Detect which cell encompasses the target text, then output its (X, Y) center coordinate. 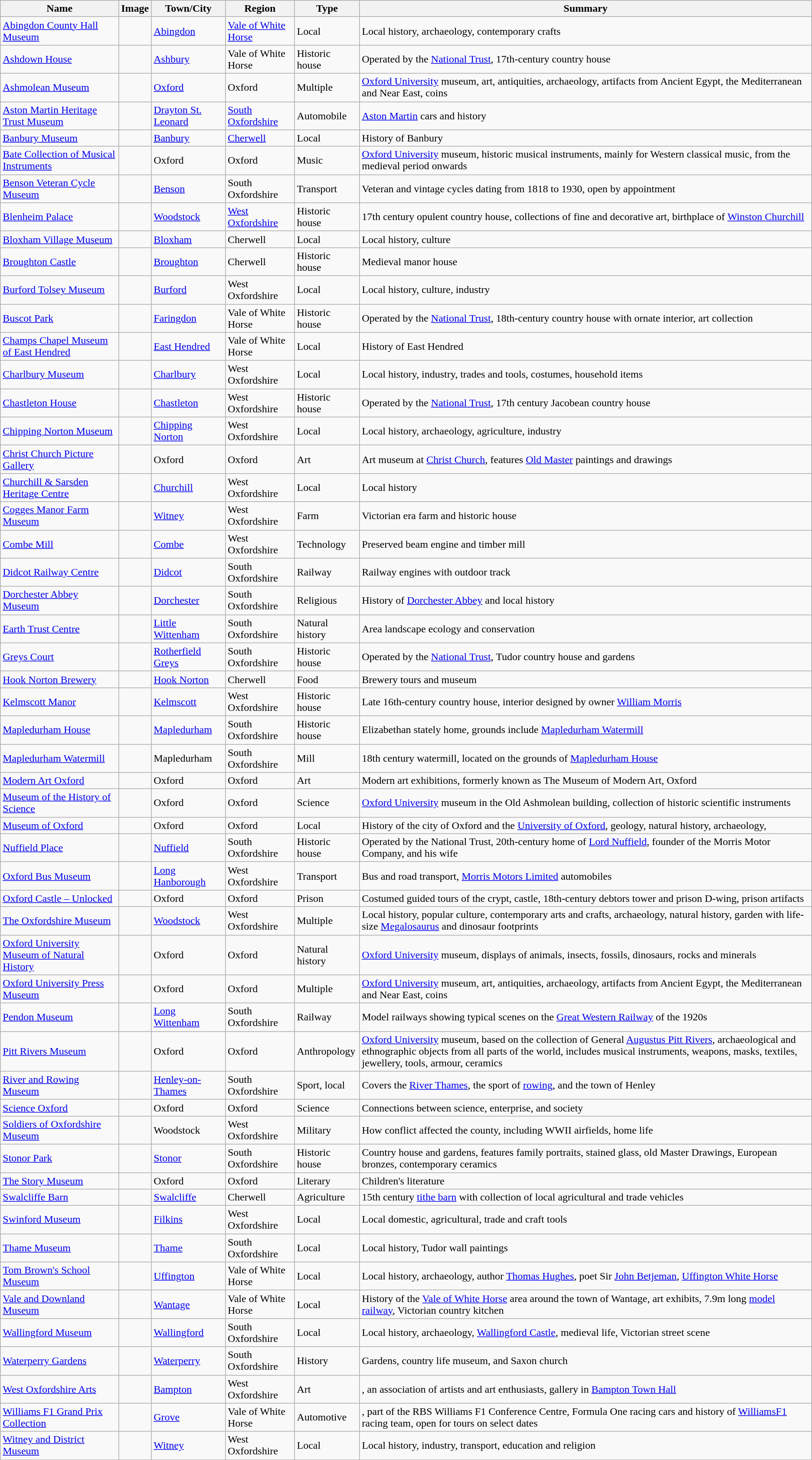
Uffington (188, 1276)
Waterperry (188, 1361)
Mill (327, 758)
Swalcliffe Barn (60, 1197)
Thame Museum (60, 1248)
Buscot Park (60, 318)
15th century tithe barn with collection of local agricultural and trade vehicles (586, 1197)
18th century watermill, located on the grounds of Mapledurham House (586, 758)
Chastleton (188, 403)
Wantage (188, 1305)
Summary (586, 9)
Museum of the History of Science (60, 803)
Burford Tolsey Museum (60, 290)
Preserved beam engine and timber mill (586, 544)
Region (260, 9)
Automobile (327, 115)
Chipping Norton (188, 431)
Covers the River Thames, the sport of rowing, and the town of Henley (586, 1085)
Local history, culture (586, 239)
Witney and District Museum (60, 1445)
Bloxham Village Museum (60, 239)
Pitt Rivers Museum (60, 1051)
Model railways showing typical scenes on the Great Western Railway of the 1920s (586, 1017)
Grove (188, 1417)
Broughton Castle (60, 261)
Tom Brown's School Museum (60, 1276)
Banbury (188, 138)
Stonor (188, 1158)
Drayton St. Leonard (188, 115)
Costumed guided tours of the crypt, castle, 18th-century debtors tower and prison D-wing, prison artifacts (586, 898)
Broughton (188, 261)
Chastleton House (60, 403)
, part of the RBS Williams F1 Conference Centre, Formula One racing cars and history of WilliamsF1 racing team, open for tours on select dates (586, 1417)
History of Banbury (586, 138)
Henley-on-Thames (188, 1085)
Local history, archaeology, author Thomas Hughes, poet Sir John Betjeman, Uffington White Horse (586, 1276)
Operated by the National Trust, 20th-century home of Lord Nuffield, founder of the Morris Motor Company, and his wife (586, 848)
Technology (327, 544)
Local history, archaeology, agriculture, industry (586, 431)
Railway engines with outdoor track (586, 572)
Children's literature (586, 1181)
Science Oxford (60, 1108)
Oxford Castle – Unlocked (60, 898)
Local history, archaeology, contemporary crafts (586, 31)
Didcot Railway Centre (60, 572)
Stonor Park (60, 1158)
Ashdown House (60, 59)
Museum of Oxford (60, 825)
Oxford University museum in the Old Ashmolean building, collection of historic scientific instruments (586, 803)
Long Hanborough (188, 876)
Sport, local (327, 1085)
Local history (586, 488)
Local history, industry, transport, education and religion (586, 1445)
Swalcliffe (188, 1197)
Late 16th-century country house, interior designed by owner William Morris (586, 701)
Operated by the National Trust, Tudor country house and gardens (586, 657)
West Oxfordshire Arts (60, 1389)
Oxford University Museum of Natural History (60, 955)
Earth Trust Centre (60, 628)
Music (327, 161)
Food (327, 679)
Victorian era farm and historic house (586, 516)
Vale and Downland Museum (60, 1305)
Image (135, 9)
Automotive (327, 1417)
River and Rowing Museum (60, 1085)
Elizabethan stately home, grounds include Mapledurham Watermill (586, 730)
Nuffield Place (60, 848)
Religious (327, 601)
Art museum at Christ Church, features Old Master paintings and drawings (586, 459)
Churchill (188, 488)
History of the city of Oxford and the University of Oxford, geology, natural history, archaeology, (586, 825)
East Hendred (188, 346)
Wallingford Museum (60, 1332)
Local history, culture, industry (586, 290)
Oxford University Press Museum (60, 989)
, an association of artists and art enthusiasts, gallery in Bampton Town Hall (586, 1389)
Aston Martin Heritage Trust Museum (60, 115)
Didcot (188, 572)
Soldiers of Oxfordshire Museum (60, 1130)
Connections between science, enterprise, and society (586, 1108)
History (327, 1361)
Bampton (188, 1389)
Operated by the National Trust, 17th-century country house (586, 59)
The Oxfordshire Museum (60, 921)
Town/City (188, 9)
Modern art exhibitions, formerly known as The Museum of Modern Art, Oxford (586, 781)
17th century opulent country house, collections of fine and decorative art, birthplace of Winston Churchill (586, 217)
History of the Vale of White Horse area around the town of Wantage, art exhibits, 7.9m long model railway, Victorian country kitchen (586, 1305)
Greys Court (60, 657)
Little Wittenham (188, 628)
Champs Chapel Museum of East Hendred (60, 346)
Operated by the National Trust, 17th century Jacobean country house (586, 403)
Churchill & Sarsden Heritage Centre (60, 488)
Dorchester (188, 601)
Long Wittenham (188, 1017)
Local domestic, agricultural, trade and craft tools (586, 1220)
Veteran and vintage cycles dating from 1818 to 1930, open by appointment (586, 188)
How conflict affected the county, including WWII airfields, home life (586, 1130)
Local history, Tudor wall paintings (586, 1248)
Bus and road transport, Morris Motors Limited automobiles (586, 876)
Bate Collection of Musical Instruments (60, 161)
Abingdon County Hall Museum (60, 31)
Military (327, 1130)
Cogges Manor Farm Museum (60, 516)
Swinford Museum (60, 1220)
Faringdon (188, 318)
Country house and gardens, features family portraits, stained glass, old Master Drawings, European bronzes, contemporary ceramics (586, 1158)
Combe Mill (60, 544)
Kelmscott (188, 701)
Bloxham (188, 239)
Williams F1 Grand Prix Collection (60, 1417)
Area landscape ecology and conservation (586, 628)
Pendon Museum (60, 1017)
Name (60, 9)
Prison (327, 898)
Combe (188, 544)
Blenheim Palace (60, 217)
Mapledurham House (60, 730)
Charlbury (188, 375)
Wallingford (188, 1332)
Ashmolean Museum (60, 88)
Benson (188, 188)
Brewery tours and museum (586, 679)
Abingdon (188, 31)
History of Dorchester Abbey and local history (586, 601)
Gardens, country life museum, and Saxon church (586, 1361)
Mapledurham Watermill (60, 758)
Banbury Museum (60, 138)
Chipping Norton Museum (60, 431)
Kelmscott Manor (60, 701)
Nuffield (188, 848)
Christ Church Picture Gallery (60, 459)
Ashbury (188, 59)
Modern Art Oxford (60, 781)
Hook Norton Brewery (60, 679)
Medieval manor house (586, 261)
Benson Veteran Cycle Museum (60, 188)
Waterperry Gardens (60, 1361)
Operated by the National Trust, 18th-century country house with ornate interior, art collection (586, 318)
Anthropology (327, 1051)
Oxford University museum, historic musical instruments, mainly for Western classical music, from the medieval period onwards (586, 161)
Hook Norton (188, 679)
Oxford University museum, displays of animals, insects, fossils, dinosaurs, rocks and minerals (586, 955)
Dorchester Abbey Museum (60, 601)
Rotherfield Greys (188, 657)
Oxford Bus Museum (60, 876)
Charlbury Museum (60, 375)
The Story Museum (60, 1181)
Filkins (188, 1220)
Farm (327, 516)
Agriculture (327, 1197)
Burford (188, 290)
Type (327, 9)
Aston Martin cars and history (586, 115)
Local history, archaeology, Wallingford Castle, medieval life, Victorian street scene (586, 1332)
Literary (327, 1181)
Local history, industry, trades and tools, costumes, household items (586, 375)
Thame (188, 1248)
History of East Hendred (586, 346)
